Extract the [x, y] coordinate from the center of the cell holding the provided text.  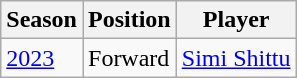
Forward [129, 58]
Player [236, 20]
2023 [42, 58]
Position [129, 20]
Season [42, 20]
Simi Shittu [236, 58]
